Output the (X, Y) coordinate of the center of the cell containing the given text.  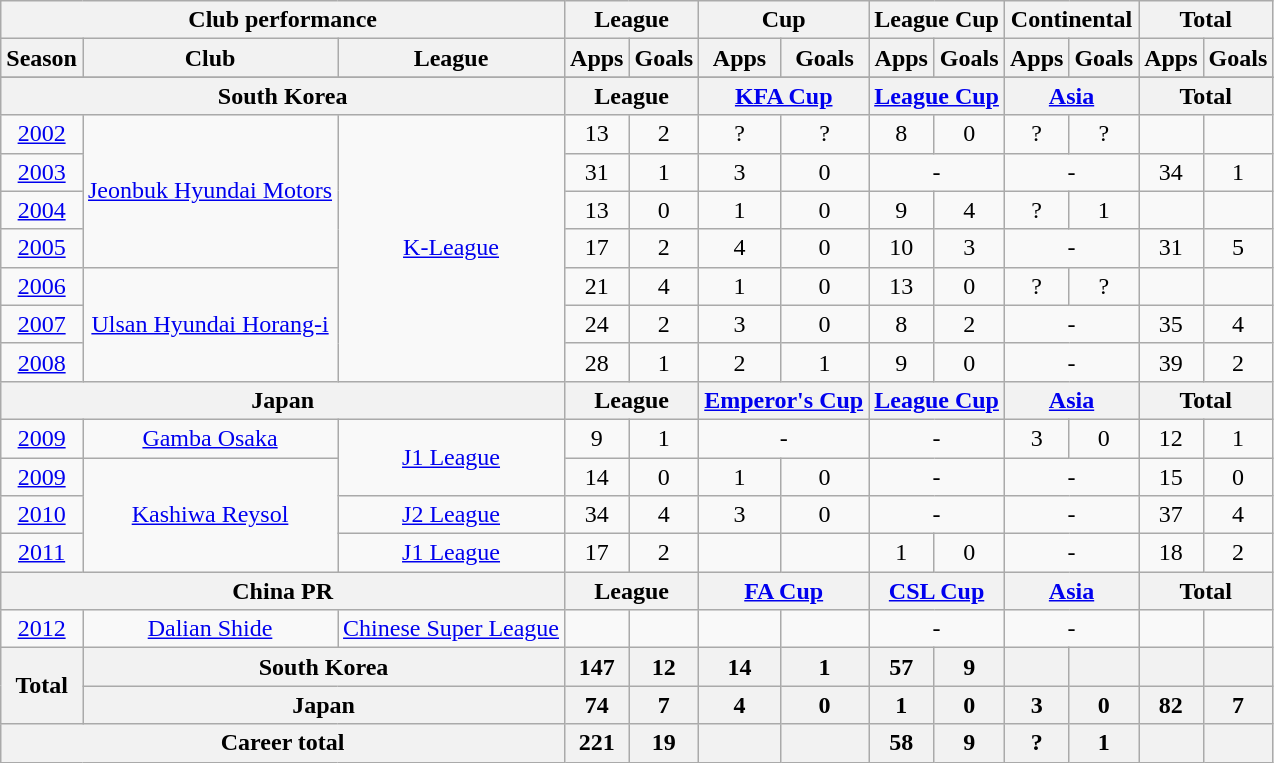
37 (1171, 515)
Continental (1071, 20)
J2 League (452, 515)
5 (1238, 248)
Chinese Super League (452, 629)
2003 (42, 172)
Kashiwa Reysol (210, 515)
147 (597, 667)
Dalian Shide (210, 629)
Season (42, 58)
2010 (42, 515)
Club (210, 58)
2004 (42, 210)
2008 (42, 362)
KFA Cup (784, 96)
Club performance (283, 20)
Emperor's Cup (784, 400)
Career total (283, 743)
21 (597, 286)
39 (1171, 362)
2012 (42, 629)
2005 (42, 248)
221 (597, 743)
58 (902, 743)
Gamba Osaka (210, 438)
18 (1171, 553)
82 (1171, 705)
FA Cup (784, 591)
Cup (784, 20)
74 (597, 705)
China PR (283, 591)
2006 (42, 286)
Ulsan Hyundai Horang-i (210, 324)
24 (597, 324)
2011 (42, 553)
15 (1171, 477)
19 (664, 743)
Jeonbuk Hyundai Motors (210, 191)
K-League (452, 248)
10 (902, 248)
35 (1171, 324)
CSL Cup (937, 591)
28 (597, 362)
57 (902, 667)
2007 (42, 324)
2002 (42, 134)
